Detect which cell encompasses the target text, then output its (x, y) center coordinate. 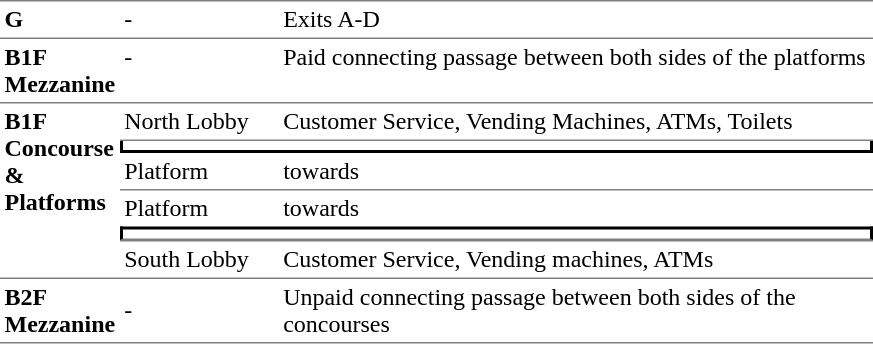
South Lobby (200, 260)
Customer Service, Vending machines, ATMs (576, 260)
North Lobby (200, 123)
Exits A-D (576, 19)
B1FConcourse & Platforms (60, 192)
B2FMezzanine (60, 311)
B1FMezzanine (60, 71)
G (60, 19)
Paid connecting passage between both sides of the platforms (576, 71)
Customer Service, Vending Machines, ATMs, Toilets (576, 123)
Unpaid connecting passage between both sides of the concourses (576, 311)
